Return the (X, Y) coordinate for the center point of the cell that contains the specified text.  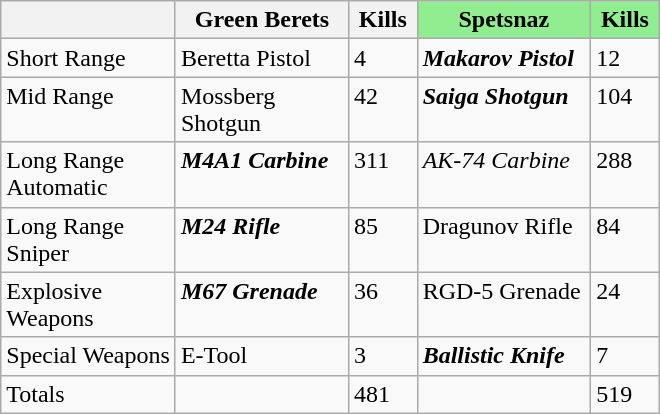
311 (384, 174)
Special Weapons (88, 356)
Beretta Pistol (262, 58)
Ballistic Knife (504, 356)
24 (626, 304)
Dragunov Rifle (504, 240)
Explosive Weapons (88, 304)
Mossberg Shotgun (262, 110)
84 (626, 240)
Saiga Shotgun (504, 110)
85 (384, 240)
3 (384, 356)
104 (626, 110)
36 (384, 304)
RGD-5 Grenade (504, 304)
42 (384, 110)
12 (626, 58)
E-Tool (262, 356)
M24 Rifle (262, 240)
7 (626, 356)
Spetsnaz (504, 20)
Totals (88, 394)
288 (626, 174)
Makarov Pistol (504, 58)
Long Range Sniper (88, 240)
519 (626, 394)
Green Berets (262, 20)
Long Range Automatic (88, 174)
M67 Grenade (262, 304)
481 (384, 394)
Short Range (88, 58)
Mid Range (88, 110)
4 (384, 58)
AK-74 Carbine (504, 174)
M4A1 Carbine (262, 174)
